Scan for the cell matching the given text and deliver its (X, Y) coordinate at center. 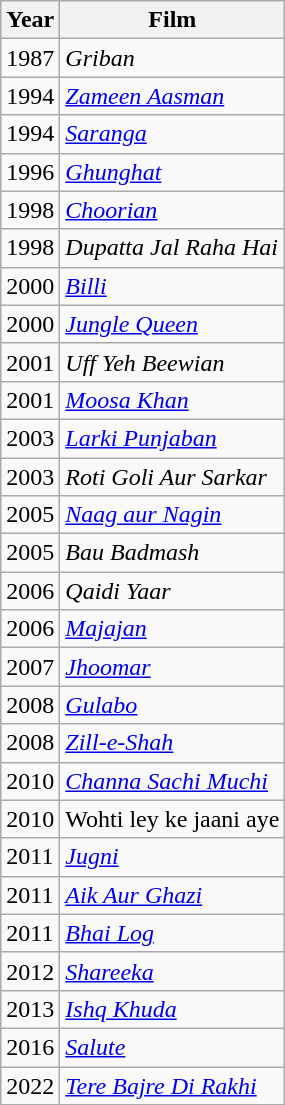
Qaidi Yaar (172, 591)
Shareeka (172, 971)
Jhoomar (172, 667)
Gulabo (172, 705)
2012 (30, 971)
2016 (30, 1047)
Salute (172, 1047)
Dupatta Jal Raha Hai (172, 248)
Roti Goli Aur Sarkar (172, 477)
Bau Badmash (172, 553)
Moosa Khan (172, 400)
Year (30, 20)
Zill-e-Shah (172, 743)
Wohti ley ke jaani aye (172, 819)
2007 (30, 667)
Ishq Khuda (172, 1009)
Griban (172, 58)
Ghunghat (172, 172)
Choorian (172, 210)
Naag aur Nagin (172, 515)
Channa Sachi Muchi (172, 781)
Jugni (172, 857)
Jungle Queen (172, 324)
Billi (172, 286)
Majajan (172, 629)
Uff Yeh Beewian (172, 362)
2013 (30, 1009)
2022 (30, 1085)
Aik Aur Ghazi (172, 895)
Bhai Log (172, 933)
1996 (30, 172)
Saranga (172, 134)
Film (172, 20)
Tere Bajre Di Rakhi (172, 1085)
Larki Punjaban (172, 438)
1987 (30, 58)
Zameen Aasman (172, 96)
